For the text-containing cell, return its midpoint in (X, Y) coordinate format. 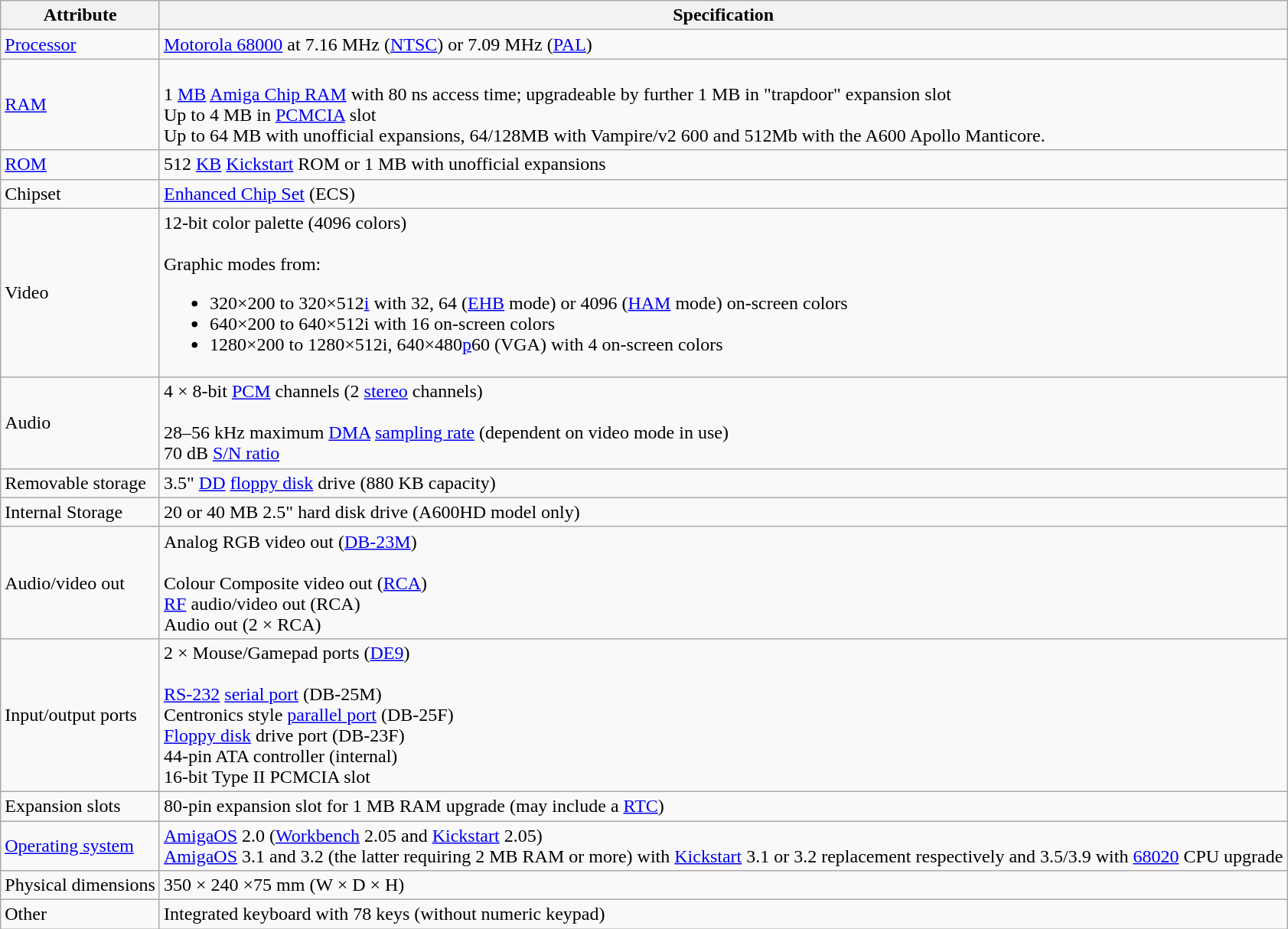
Video (80, 292)
Internal Storage (80, 512)
Specification (722, 15)
3.5" DD floppy disk drive (880 KB capacity) (722, 483)
350 × 240 ×75 mm (W × D × H) (722, 885)
Audio (80, 422)
4 × 8-bit PCM channels (2 stereo channels)28–56 kHz maximum DMA sampling rate (dependent on video mode in use) 70 dB S/N ratio (722, 422)
80-pin expansion slot for 1 MB RAM upgrade (may include a RTC) (722, 806)
20 or 40 MB 2.5" hard disk drive (A600HD model only) (722, 512)
Physical dimensions (80, 885)
Other (80, 914)
ROM (80, 165)
Processor (80, 44)
Input/output ports (80, 715)
Audio/video out (80, 582)
Analog RGB video out (DB-23M)Colour Composite video out (RCA) RF audio/video out (RCA) Audio out (2 × RCA) (722, 582)
Motorola 68000 at 7.16 MHz (NTSC) or 7.09 MHz (PAL) (722, 44)
Operating system (80, 845)
Chipset (80, 194)
RAM (80, 104)
Attribute (80, 15)
Removable storage (80, 483)
Integrated keyboard with 78 keys (without numeric keypad) (722, 914)
512 KB Kickstart ROM or 1 MB with unofficial expansions (722, 165)
Enhanced Chip Set (ECS) (722, 194)
Expansion slots (80, 806)
